Search for the cell housing the specified text and yield its [x, y] center coordinate. 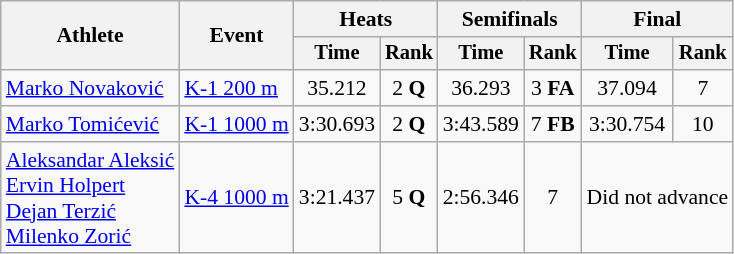
3:21.437 [337, 198]
Did not advance [658, 198]
Event [236, 36]
10 [702, 124]
Heats [366, 19]
3:30.754 [628, 124]
Marko Tomićević [90, 124]
35.212 [337, 88]
Final [658, 19]
3:43.589 [481, 124]
37.094 [628, 88]
K-4 1000 m [236, 198]
Aleksandar AleksićErvin Holpert Dejan Terzić Milenko Zorić [90, 198]
Marko Novaković [90, 88]
K-1 1000 m [236, 124]
3:30.693 [337, 124]
K-1 200 m [236, 88]
3 FA [553, 88]
Semifinals [510, 19]
7 FB [553, 124]
Athlete [90, 36]
36.293 [481, 88]
2:56.346 [481, 198]
5 Q [409, 198]
